Return the (x, y) coordinate for the center point of the cell that contains the specified text.  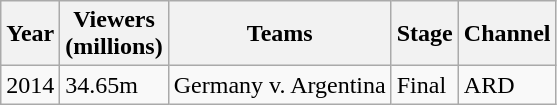
2014 (30, 85)
Final (424, 85)
Stage (424, 34)
Channel (507, 34)
ARD (507, 85)
Germany v. Argentina (280, 85)
34.65m (114, 85)
Teams (280, 34)
Viewers(millions) (114, 34)
Year (30, 34)
